Determine the (x, y) coordinate at the center of the cell enclosing the given text.  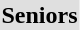
Seniors (40, 15)
